Scan for the cell matching the given text and deliver its [X, Y] coordinate at center. 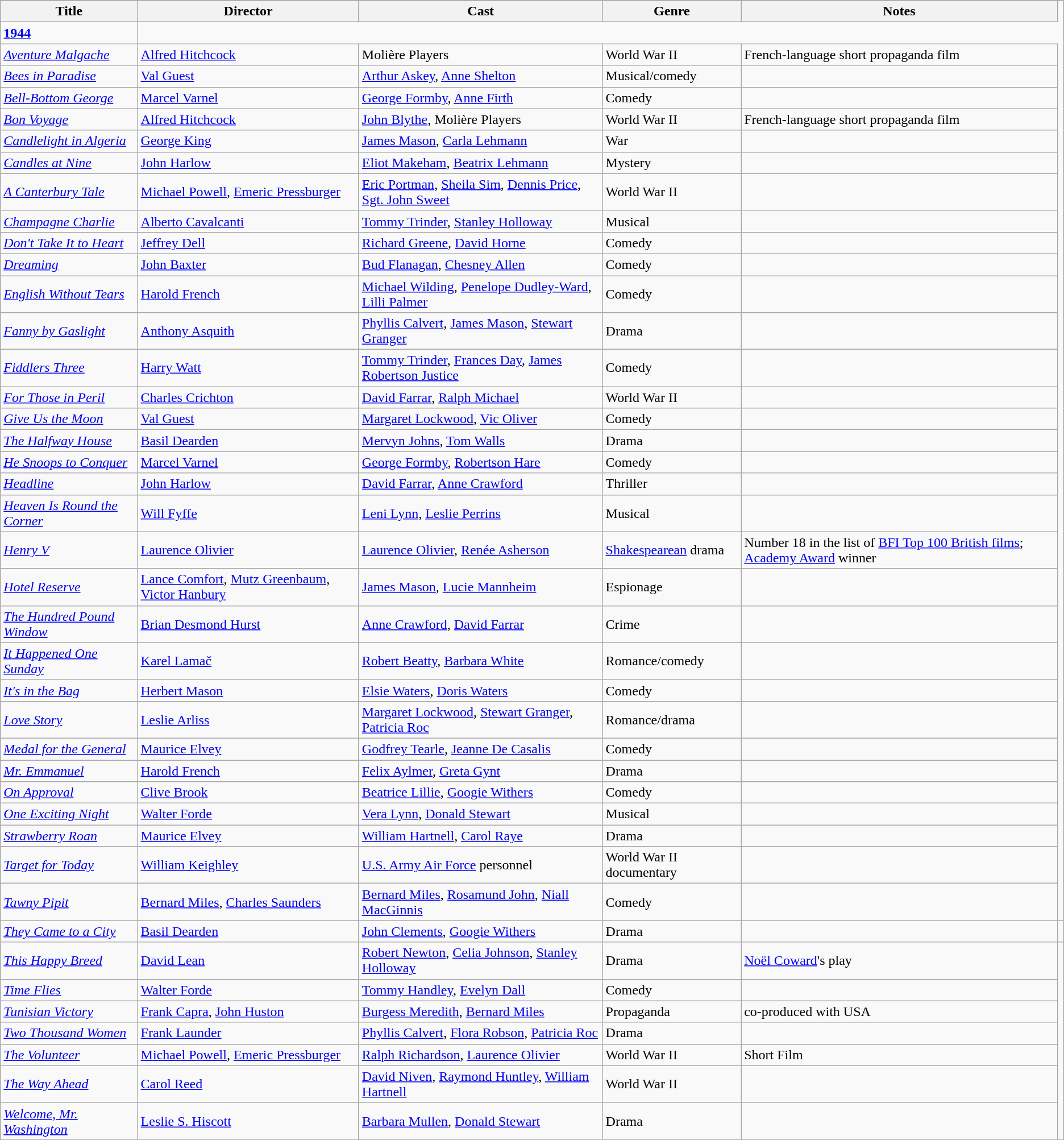
Dreaming [69, 264]
Mervyn Johns, Tom Walls [481, 441]
Shakespearean drama [672, 550]
Time Flies [69, 990]
Romance/drama [672, 720]
Tommy Trinder, Frances Day, James Robertson Justice [481, 368]
He Snoops to Conquer [69, 462]
Candles at Nine [69, 163]
Noël Coward's play [899, 961]
Bud Flanagan, Chesney Allen [481, 264]
Anthony Asquith [248, 331]
Hotel Reserve [69, 587]
Karel Lamač [248, 661]
Musical/comedy [672, 76]
Brian Desmond Hurst [248, 624]
Romance/comedy [672, 661]
War [672, 141]
The Volunteer [69, 1055]
U.S. Army Air Force personnel [481, 865]
Number 18 in the list of BFI Top 100 British films; Academy Award winner [899, 550]
Crime [672, 624]
Beatrice Lillie, Googie Withers [481, 793]
Margaret Lockwood, Stewart Granger, Patricia Roc [481, 720]
The Halfway House [69, 441]
Vera Lynn, Donald Stewart [481, 814]
Phyllis Calvert, Flora Robson, Patricia Roc [481, 1033]
Burgess Meredith, Bernard Miles [481, 1012]
Elsie Waters, Doris Waters [481, 690]
1944 [69, 33]
The Hundred Pound Window [69, 624]
Mr. Emmanuel [69, 770]
Michael Wilding, Penelope Dudley-Ward, Lilli Palmer [481, 293]
Notes [899, 11]
It's in the Bag [69, 690]
Margaret Lockwood, Vic Oliver [481, 419]
Strawberry Roan [69, 836]
Champagne Charlie [69, 221]
Herbert Mason [248, 690]
For Those in Peril [69, 397]
Aventure Malgache [69, 55]
Fanny by Gaslight [69, 331]
A Canterbury Tale [69, 192]
George Formby, Anne Firth [481, 98]
James Mason, Lucie Mannheim [481, 587]
Cast [481, 11]
On Approval [69, 793]
Bell-Bottom George [69, 98]
Candlelight in Algeria [69, 141]
Richard Greene, David Horne [481, 243]
It Happened One Sunday [69, 661]
World War II documentary [672, 865]
Molière Players [481, 55]
Thriller [672, 484]
One Exciting Night [69, 814]
Bernard Miles, Rosamund John, Niall MacGinnis [481, 902]
Will Fyffe [248, 513]
Headline [69, 484]
Tawny Pipit [69, 902]
John Blythe, Molière Players [481, 119]
Propaganda [672, 1012]
Leni Lynn, Leslie Perrins [481, 513]
co-produced with USA [899, 1012]
Jeffrey Dell [248, 243]
Ralph Richardson, Laurence Olivier [481, 1055]
Carol Reed [248, 1084]
Two Thousand Women [69, 1033]
Leslie Arliss [248, 720]
Lance Comfort, Mutz Greenbaum, Victor Hanbury [248, 587]
David Farrar, Anne Crawford [481, 484]
Godfrey Tearle, Jeanne De Casalis [481, 749]
They Came to a City [69, 931]
Clive Brook [248, 793]
Arthur Askey, Anne Shelton [481, 76]
Frank Capra, John Huston [248, 1012]
Charles Crichton [248, 397]
Leslie S. Hiscott [248, 1121]
Espionage [672, 587]
David Lean [248, 961]
Tunisian Victory [69, 1012]
Love Story [69, 720]
Short Film [899, 1055]
Bees in Paradise [69, 76]
Don't Take It to Heart [69, 243]
Felix Aylmer, Greta Gynt [481, 770]
Title [69, 11]
David Niven, Raymond Huntley, William Hartnell [481, 1084]
David Farrar, Ralph Michael [481, 397]
Tommy Trinder, Stanley Holloway [481, 221]
Tommy Handley, Evelyn Dall [481, 990]
Welcome, Mr. Washington [69, 1121]
Director [248, 11]
The Way Ahead [69, 1084]
John Baxter [248, 264]
This Happy Breed [69, 961]
Genre [672, 11]
Bernard Miles, Charles Saunders [248, 902]
Give Us the Moon [69, 419]
English Without Tears [69, 293]
Laurence Olivier, Renée Asherson [481, 550]
Bon Voyage [69, 119]
Barbara Mullen, Donald Stewart [481, 1121]
Alberto Cavalcanti [248, 221]
Harry Watt [248, 368]
Robert Beatty, Barbara White [481, 661]
George King [248, 141]
Laurence Olivier [248, 550]
Eliot Makeham, Beatrix Lehmann [481, 163]
Phyllis Calvert, James Mason, Stewart Granger [481, 331]
Anne Crawford, David Farrar [481, 624]
Mystery [672, 163]
Target for Today [69, 865]
Medal for the General [69, 749]
Eric Portman, Sheila Sim, Dennis Price, Sgt. John Sweet [481, 192]
James Mason, Carla Lehmann [481, 141]
John Clements, Googie Withers [481, 931]
Heaven Is Round the Corner [69, 513]
William Keighley [248, 865]
George Formby, Robertson Hare [481, 462]
Frank Launder [248, 1033]
Fiddlers Three [69, 368]
William Hartnell, Carol Raye [481, 836]
Robert Newton, Celia Johnson, Stanley Holloway [481, 961]
Henry V [69, 550]
